Determine the (X, Y) coordinate at the center of the cell enclosing the given text.  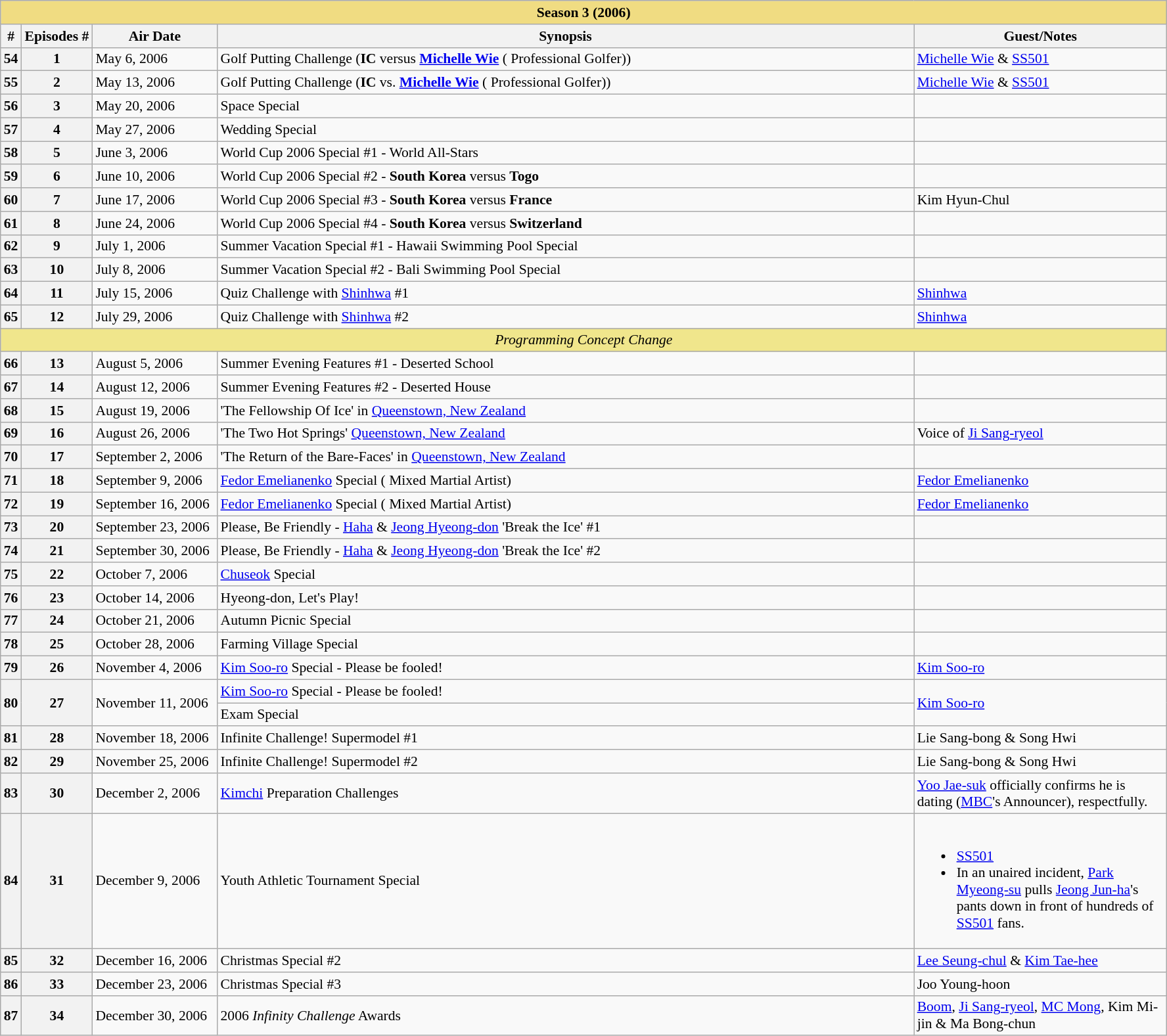
Wedding Special (565, 129)
May 13, 2006 (154, 83)
Chuseok Special (565, 574)
Christmas Special #3 (565, 984)
23 (57, 598)
November 18, 2006 (154, 738)
15 (57, 411)
Season 3 (2006) (583, 12)
World Cup 2006 Special #1 - World All-Stars (565, 153)
12 (57, 317)
September 9, 2006 (154, 481)
11 (57, 294)
June 24, 2006 (154, 223)
86 (11, 984)
Autumn Picnic Special (565, 621)
November 4, 2006 (154, 668)
57 (11, 129)
76 (11, 598)
May 27, 2006 (154, 129)
55 (11, 83)
81 (11, 738)
October 21, 2006 (154, 621)
Lee Seung-chul & Kim Tae-hee (1041, 960)
Quiz Challenge with Shinhwa #1 (565, 294)
71 (11, 481)
Kim Hyun-Chul (1041, 200)
1 (57, 59)
61 (11, 223)
Quiz Challenge with Shinhwa #2 (565, 317)
Voice of Ji Sang-ryeol (1041, 434)
18 (57, 481)
75 (11, 574)
60 (11, 200)
27 (57, 703)
'The Two Hot Springs' Queenstown, New Zealand (565, 434)
3 (57, 106)
30 (57, 794)
August 12, 2006 (154, 387)
Air Date (154, 36)
Summer Evening Features #1 - Deserted School (565, 364)
14 (57, 387)
33 (57, 984)
October 7, 2006 (154, 574)
83 (11, 794)
17 (57, 457)
September 23, 2006 (154, 528)
2006 Infinity Challenge Awards (565, 1016)
Programming Concept Change (583, 340)
June 3, 2006 (154, 153)
'The Return of the Bare-Faces' in Queenstown, New Zealand (565, 457)
4 (57, 129)
Exam Special (565, 715)
Golf Putting Challenge (IC vs. Michelle Wie ( Professional Golfer)) (565, 83)
67 (11, 387)
Summer Evening Features #2 - Deserted House (565, 387)
31 (57, 881)
70 (11, 457)
May 6, 2006 (154, 59)
72 (11, 504)
Youth Athletic Tournament Special (565, 881)
54 (11, 59)
28 (57, 738)
32 (57, 960)
December 16, 2006 (154, 960)
7 (57, 200)
80 (11, 703)
World Cup 2006 Special #3 - South Korea versus France (565, 200)
5 (57, 153)
Infinite Challenge! Supermodel #2 (565, 761)
62 (11, 246)
May 20, 2006 (154, 106)
World Cup 2006 Special #2 - South Korea versus Togo (565, 177)
July 1, 2006 (154, 246)
August 26, 2006 (154, 434)
24 (57, 621)
13 (57, 364)
June 17, 2006 (154, 200)
Kimchi Preparation Challenges (565, 794)
68 (11, 411)
22 (57, 574)
64 (11, 294)
65 (11, 317)
Summer Vacation Special #1 - Hawaii Swimming Pool Special (565, 246)
Please, Be Friendly - Haha & Jeong Hyeong-don 'Break the Ice' #1 (565, 528)
6 (57, 177)
74 (11, 551)
September 16, 2006 (154, 504)
2 (57, 83)
December 23, 2006 (154, 984)
Yoo Jae-suk officially confirms he is dating (MBC's Announcer), respectfully. (1041, 794)
56 (11, 106)
66 (11, 364)
SS501In an unaired incident, Park Myeong-su pulls Jeong Jun-ha's pants down in front of hundreds of SS501 fans. (1041, 881)
Golf Putting Challenge (IC versus Michelle Wie ( Professional Golfer)) (565, 59)
November 25, 2006 (154, 761)
Episodes # (57, 36)
34 (57, 1016)
December 30, 2006 (154, 1016)
8 (57, 223)
December 9, 2006 (154, 881)
19 (57, 504)
Hyeong-don, Let's Play! (565, 598)
58 (11, 153)
85 (11, 960)
Summer Vacation Special #2 - Bali Swimming Pool Special (565, 270)
November 11, 2006 (154, 703)
September 2, 2006 (154, 457)
9 (57, 246)
79 (11, 668)
10 (57, 270)
Joo Young-hoon (1041, 984)
63 (11, 270)
84 (11, 881)
World Cup 2006 Special #4 - South Korea versus Switzerland (565, 223)
Guest/Notes (1041, 36)
September 30, 2006 (154, 551)
October 14, 2006 (154, 598)
# (11, 36)
Synopsis (565, 36)
73 (11, 528)
October 28, 2006 (154, 644)
August 19, 2006 (154, 411)
July 15, 2006 (154, 294)
25 (57, 644)
Space Special (565, 106)
July 8, 2006 (154, 270)
29 (57, 761)
Boom, Ji Sang-ryeol, MC Mong, Kim Mi-jin & Ma Bong-chun (1041, 1016)
June 10, 2006 (154, 177)
82 (11, 761)
Christmas Special #2 (565, 960)
77 (11, 621)
26 (57, 668)
20 (57, 528)
78 (11, 644)
July 29, 2006 (154, 317)
Farming Village Special (565, 644)
Please, Be Friendly - Haha & Jeong Hyeong-don 'Break the Ice' #2 (565, 551)
21 (57, 551)
August 5, 2006 (154, 364)
69 (11, 434)
Infinite Challenge! Supermodel #1 (565, 738)
'The Fellowship Of Ice' in Queenstown, New Zealand (565, 411)
December 2, 2006 (154, 794)
59 (11, 177)
16 (57, 434)
87 (11, 1016)
